Return the (x, y) coordinate for the center point of the cell that contains the specified text.  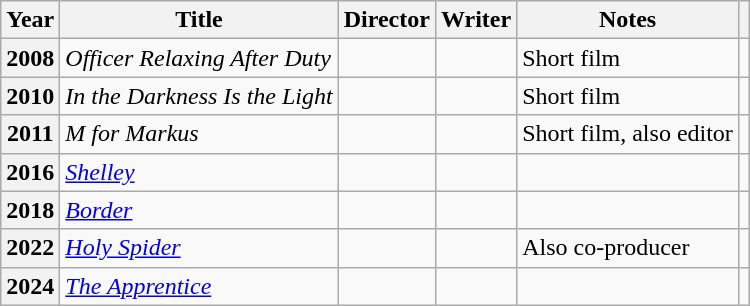
The Apprentice (199, 286)
2010 (30, 96)
Holy Spider (199, 248)
2016 (30, 172)
2024 (30, 286)
Short film, also editor (628, 134)
Writer (476, 20)
2011 (30, 134)
Border (199, 210)
Title (199, 20)
Also co-producer (628, 248)
Year (30, 20)
2022 (30, 248)
2018 (30, 210)
2008 (30, 58)
M for Markus (199, 134)
Director (386, 20)
In the Darkness Is the Light (199, 96)
Shelley (199, 172)
Officer Relaxing After Duty (199, 58)
Notes (628, 20)
